Extract the [X, Y] coordinate from the center of the cell holding the provided text.  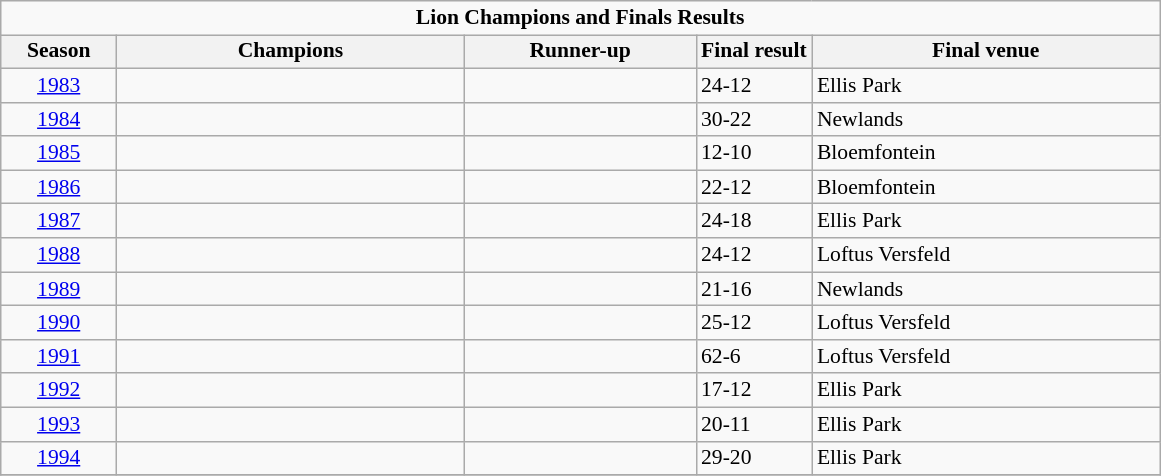
30-22 [754, 120]
Final result [754, 52]
1989 [59, 289]
1991 [59, 357]
1983 [59, 86]
Final venue [986, 52]
1987 [59, 221]
1986 [59, 187]
29-20 [754, 458]
62-6 [754, 357]
22-12 [754, 187]
24-18 [754, 221]
Season [59, 52]
Runner-up [580, 52]
21-16 [754, 289]
1992 [59, 391]
1993 [59, 425]
25-12 [754, 323]
1988 [59, 255]
Champions [291, 52]
1985 [59, 154]
20-11 [754, 425]
12-10 [754, 154]
17-12 [754, 391]
1990 [59, 323]
Lion Champions and Finals Results [580, 18]
1994 [59, 458]
1984 [59, 120]
